Locate the cell with the specified text and output its [x, y] center coordinate. 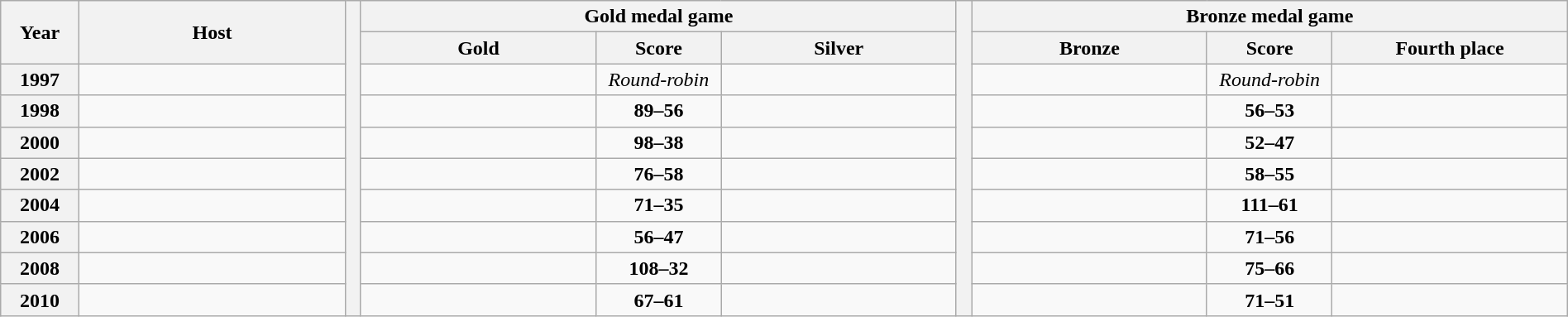
108–32 [659, 268]
58–55 [1269, 174]
111–61 [1269, 205]
56–47 [659, 237]
75–66 [1269, 268]
2008 [40, 268]
2000 [40, 142]
Silver [839, 48]
Host [212, 32]
2004 [40, 205]
89–56 [659, 111]
2010 [40, 300]
67–61 [659, 300]
Gold [478, 48]
52–47 [1269, 142]
56–53 [1269, 111]
Gold medal game [658, 17]
2002 [40, 174]
71–35 [659, 205]
Bronze [1089, 48]
71–56 [1269, 237]
Bronze medal game [1269, 17]
1997 [40, 79]
2006 [40, 237]
Fourth place [1450, 48]
Year [40, 32]
76–58 [659, 174]
98–38 [659, 142]
1998 [40, 111]
71–51 [1269, 300]
